Identify which cell holds the provided text, then report its (x, y) central coordinate. 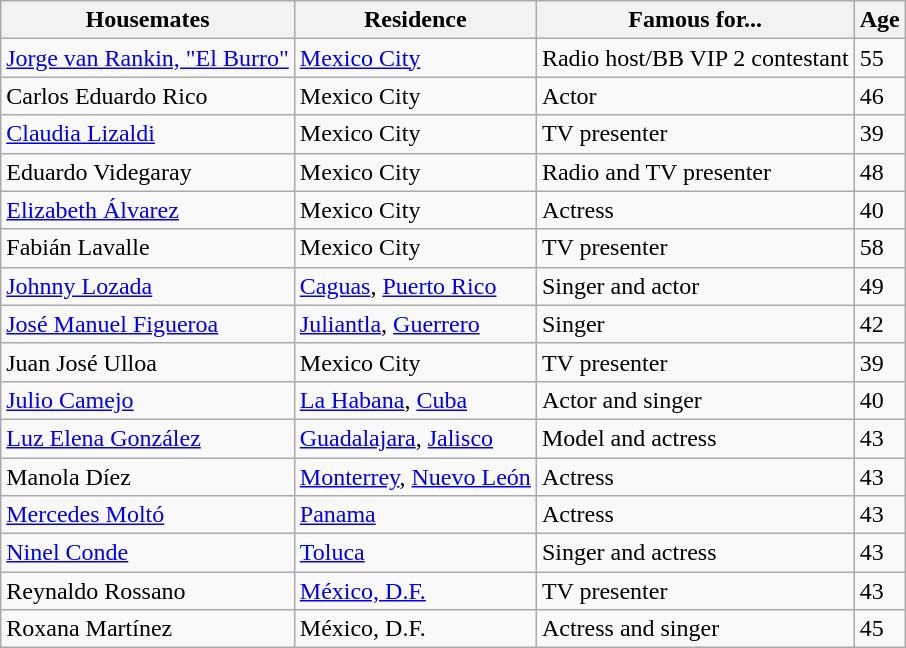
Roxana Martínez (148, 629)
José Manuel Figueroa (148, 324)
Claudia Lizaldi (148, 134)
Carlos Eduardo Rico (148, 96)
46 (880, 96)
Actor (695, 96)
Juan José Ulloa (148, 362)
Radio and TV presenter (695, 172)
Jorge van Rankin, "El Burro" (148, 58)
Elizabeth Álvarez (148, 210)
Luz Elena González (148, 438)
Ninel Conde (148, 553)
Actress and singer (695, 629)
Singer (695, 324)
58 (880, 248)
Age (880, 20)
Johnny Lozada (148, 286)
Model and actress (695, 438)
Fabián Lavalle (148, 248)
Reynaldo Rossano (148, 591)
Toluca (415, 553)
Eduardo Videgaray (148, 172)
Guadalajara, Jalisco (415, 438)
Singer and actor (695, 286)
Mercedes Moltó (148, 515)
Singer and actress (695, 553)
Monterrey, Nuevo León (415, 477)
Actor and singer (695, 400)
Caguas, Puerto Rico (415, 286)
55 (880, 58)
Manola Díez (148, 477)
Juliantla, Guerrero (415, 324)
Famous for... (695, 20)
45 (880, 629)
Housemates (148, 20)
49 (880, 286)
Residence (415, 20)
48 (880, 172)
Panama (415, 515)
42 (880, 324)
La Habana, Cuba (415, 400)
Radio host/BB VIP 2 contestant (695, 58)
Julio Camejo (148, 400)
